From the cell containing the given text, extract its center point as [X, Y] coordinate. 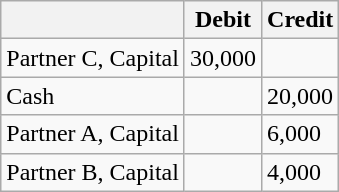
Credit [300, 20]
6,000 [300, 134]
Partner B, Capital [93, 172]
20,000 [300, 96]
4,000 [300, 172]
30,000 [222, 58]
Partner C, Capital [93, 58]
Cash [93, 96]
Debit [222, 20]
Partner A, Capital [93, 134]
